Pinpoint the cell where the given text exists, returning its [X, Y] midpoint coordinate. 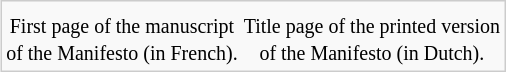
Title page of the printed version of the Manifesto (in Dutch). [372, 38]
First page of the manuscriptof the Manifesto (in French). [122, 38]
